Search for the cell housing the specified text and yield its [x, y] center coordinate. 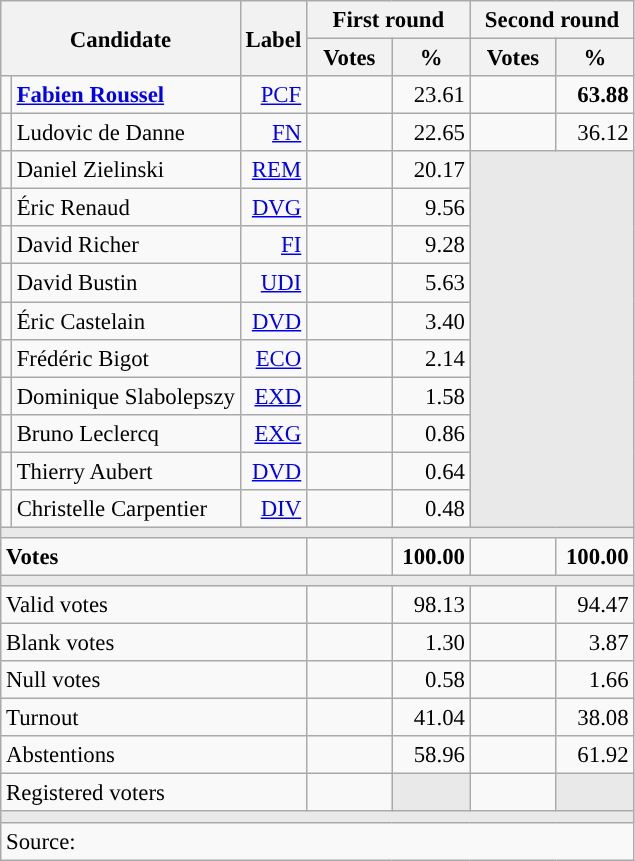
0.58 [431, 680]
Abstentions [154, 755]
DIV [273, 509]
Éric Renaud [126, 208]
Bruno Leclercq [126, 433]
41.04 [431, 718]
61.92 [595, 755]
63.88 [595, 95]
FI [273, 245]
Registered voters [154, 793]
ECO [273, 358]
Null votes [154, 680]
David Bustin [126, 283]
UDI [273, 283]
Turnout [154, 718]
58.96 [431, 755]
5.63 [431, 283]
Candidate [120, 38]
20.17 [431, 170]
9.28 [431, 245]
36.12 [595, 133]
Éric Castelain [126, 321]
0.48 [431, 509]
1.58 [431, 396]
0.86 [431, 433]
First round [389, 20]
2.14 [431, 358]
22.65 [431, 133]
23.61 [431, 95]
DVG [273, 208]
3.40 [431, 321]
1.30 [431, 643]
David Richer [126, 245]
Thierry Aubert [126, 471]
EXG [273, 433]
Christelle Carpentier [126, 509]
EXD [273, 396]
PCF [273, 95]
0.64 [431, 471]
Label [273, 38]
Dominique Slabolepszy [126, 396]
Second round [552, 20]
Valid votes [154, 605]
9.56 [431, 208]
Source: [318, 841]
FN [273, 133]
REM [273, 170]
Blank votes [154, 643]
Daniel Zielinski [126, 170]
38.08 [595, 718]
98.13 [431, 605]
3.87 [595, 643]
94.47 [595, 605]
1.66 [595, 680]
Frédéric Bigot [126, 358]
Ludovic de Danne [126, 133]
Fabien Roussel [126, 95]
